Search for the cell housing the specified text and yield its (x, y) center coordinate. 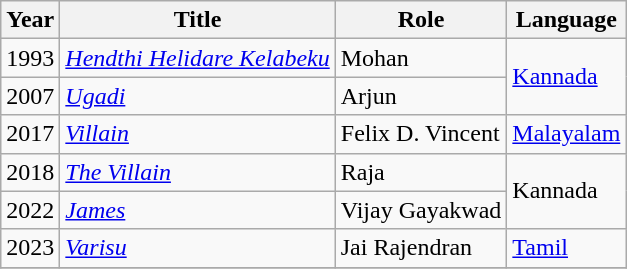
James (198, 210)
2017 (30, 134)
Raja (421, 172)
Mohan (421, 58)
Language (566, 20)
Felix D. Vincent (421, 134)
Malayalam (566, 134)
Role (421, 20)
Jai Rajendran (421, 248)
Hendthi Helidare Kelabeku (198, 58)
Villain (198, 134)
Title (198, 20)
Ugadi (198, 96)
Varisu (198, 248)
1993 (30, 58)
Vijay Gayakwad (421, 210)
2007 (30, 96)
2022 (30, 210)
The Villain (198, 172)
Tamil (566, 248)
2023 (30, 248)
Year (30, 20)
Arjun (421, 96)
2018 (30, 172)
